Return the (X, Y) coordinate for the center point of the cell that contains the specified text.  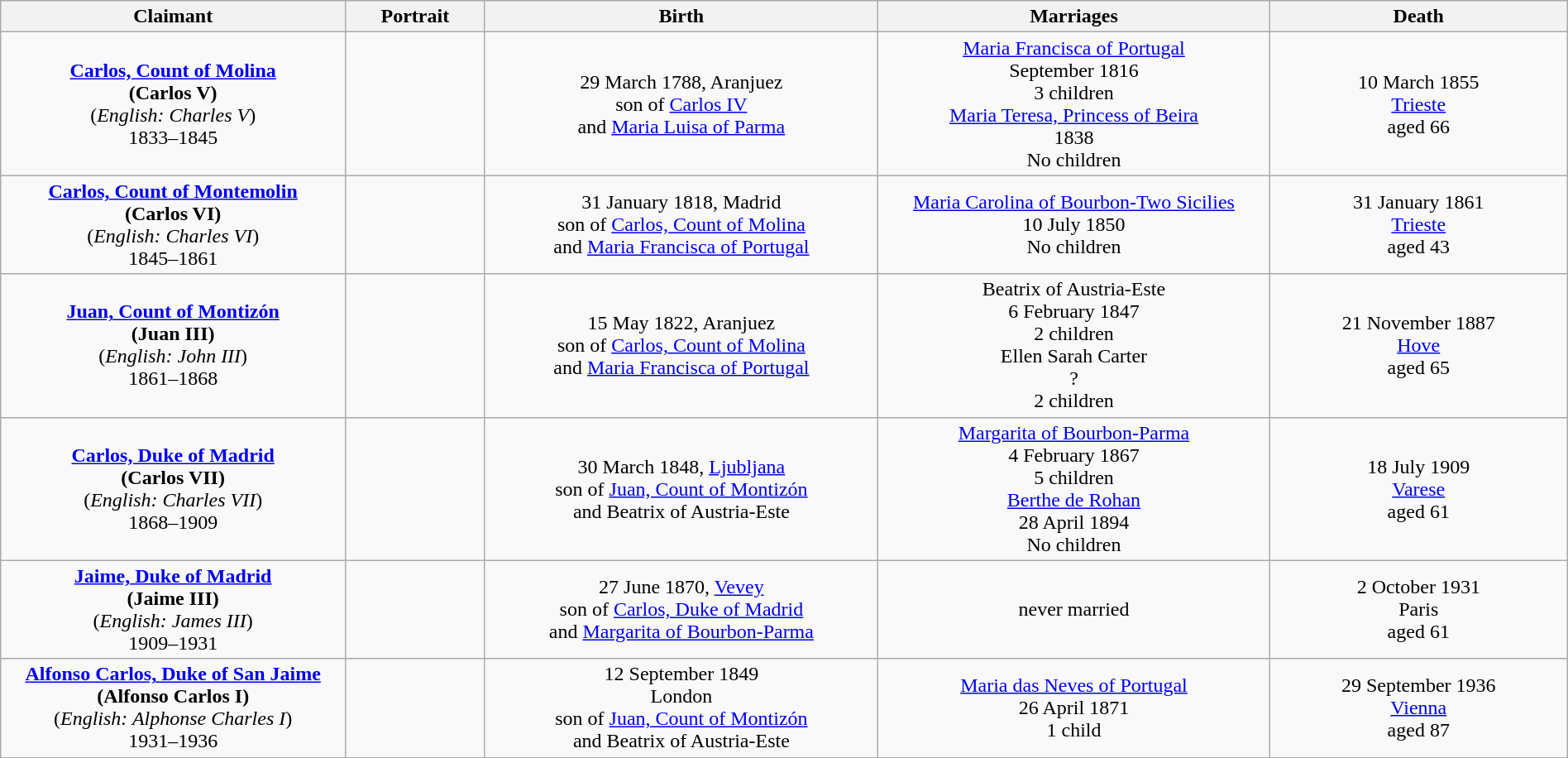
29 September 1936Viennaaged 87 (1418, 708)
Beatrix of Austria-Este6 February 18472 childrenEllen Sarah Carter?2 children (1074, 346)
30 March 1848, Ljubljanason of Juan, Count of Montizónand Beatrix of Austria-Este (681, 488)
Maria Francisca of PortugalSeptember 18163 childrenMaria Teresa, Princess of Beira1838No children (1074, 104)
12 September 1849Londonson of Juan, Count of Montizónand Beatrix of Austria-Este (681, 708)
Marriages (1074, 17)
Birth (681, 17)
27 June 1870, Veveyson of Carlos, Duke of Madridand Margarita of Bourbon-Parma (681, 609)
10 March 1855Triesteaged 66 (1418, 104)
21 November 1887Hoveaged 65 (1418, 346)
Maria Carolina of Bourbon-Two Sicilies10 July 1850No children (1074, 225)
Portrait (415, 17)
Jaime, Duke of Madrid(Jaime III)(English: James III)1909–1931 (174, 609)
Death (1418, 17)
2 October 1931Parisaged 61 (1418, 609)
never married (1074, 609)
Maria das Neves of Portugal26 April 18711 child (1074, 708)
31 January 1861Triesteaged 43 (1418, 225)
31 January 1818, Madridson of Carlos, Count of Molinaand Maria Francisca of Portugal (681, 225)
Claimant (174, 17)
Carlos, Count of Montemolin(Carlos VI)(English: Charles VI)1845–1861 (174, 225)
Carlos, Duke of Madrid(Carlos VII)(English: Charles VII)1868–1909 (174, 488)
18 July 1909Vareseaged 61 (1418, 488)
Juan, Count of Montizón(Juan III)(English: John III)1861–1868 (174, 346)
Carlos, Count of Molina(Carlos V)(English: Charles V)1833–1845 (174, 104)
Margarita of Bourbon-Parma4 February 18675 childrenBerthe de Rohan28 April 1894No children (1074, 488)
29 March 1788, Aranjuezson of Carlos IVand Maria Luisa of Parma (681, 104)
15 May 1822, Aranjuezson of Carlos, Count of Molinaand Maria Francisca of Portugal (681, 346)
Alfonso Carlos, Duke of San Jaime(Alfonso Carlos I)(English: Alphonse Charles I)1931–1936 (174, 708)
